Find where the given text appears and provide that cell's center as [x, y] coordinate. 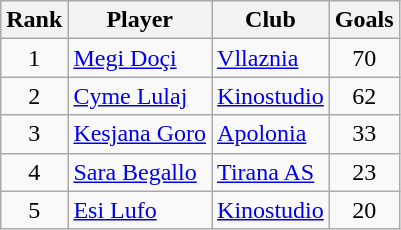
Tirana AS [271, 172]
Sara Begallo [140, 172]
20 [364, 210]
1 [34, 58]
Kesjana Goro [140, 134]
Vllaznia [271, 58]
Esi Lufo [140, 210]
3 [34, 134]
70 [364, 58]
33 [364, 134]
Rank [34, 20]
4 [34, 172]
2 [34, 96]
Goals [364, 20]
23 [364, 172]
5 [34, 210]
Megi Doçi [140, 58]
62 [364, 96]
Club [271, 20]
Player [140, 20]
Apolonia [271, 134]
Cyme Lulaj [140, 96]
